From the cell containing the given text, extract its center point as [X, Y] coordinate. 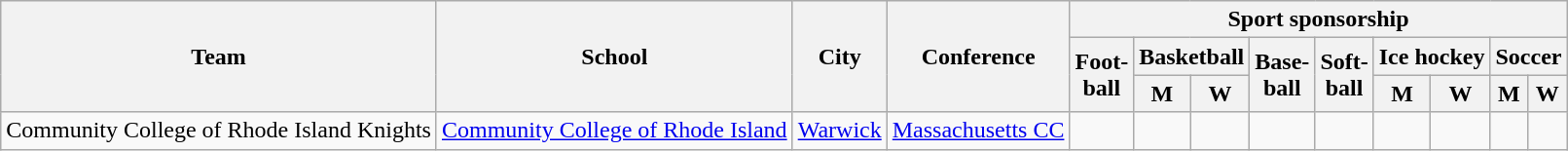
Warwick [839, 131]
Community College of Rhode Island Knights [219, 131]
City [839, 57]
Sport sponsorship [1318, 19]
Massachusetts CC [978, 131]
Basketball [1191, 57]
Community College of Rhode Island [614, 131]
Soft-ball [1344, 75]
Base-ball [1283, 75]
School [614, 57]
Team [219, 57]
Ice hockey [1432, 57]
Conference [978, 57]
Foot-ball [1102, 75]
Soccer [1528, 57]
